Find where the given text appears and provide that cell's center as (X, Y) coordinate. 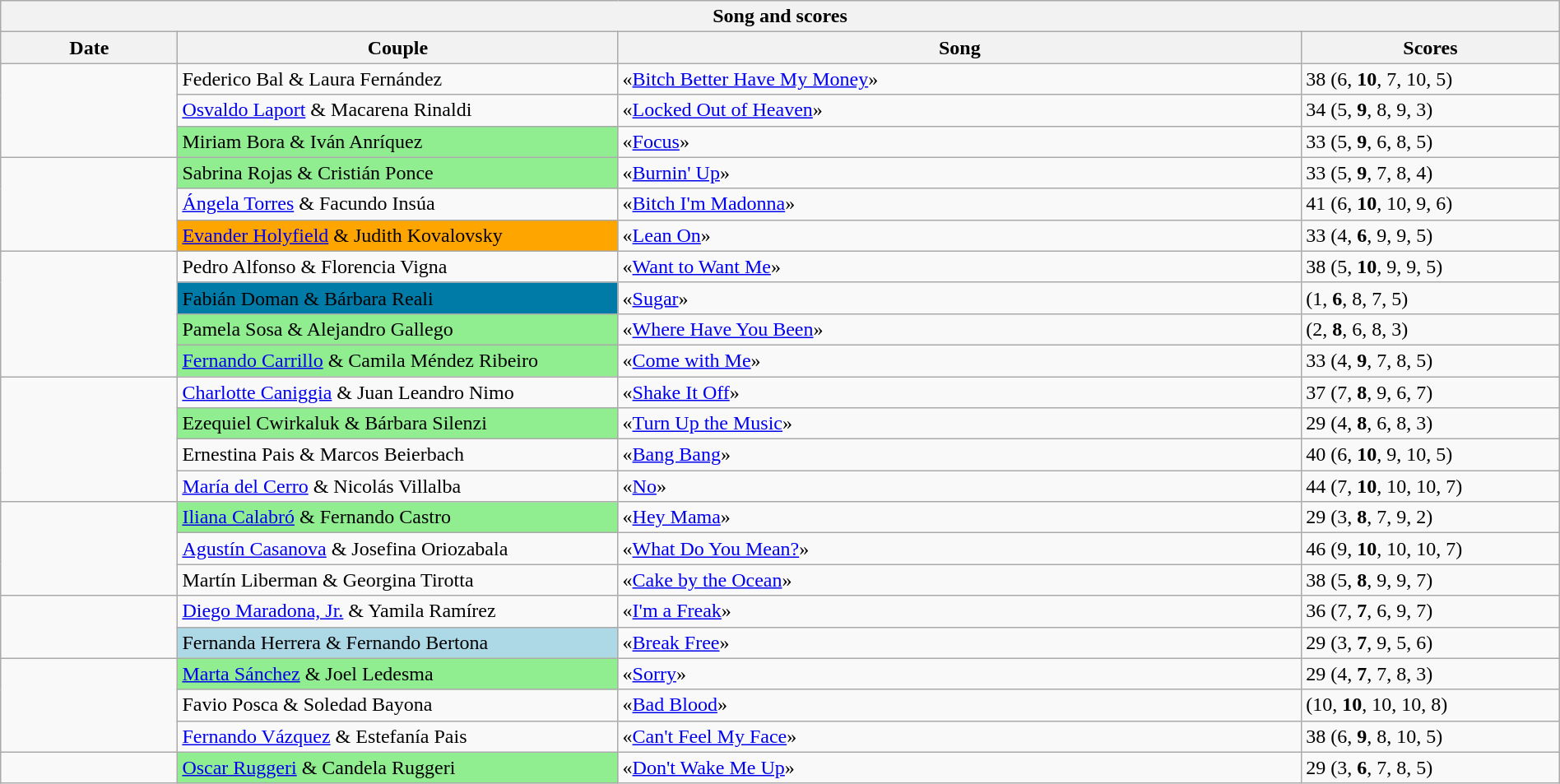
Couple (398, 48)
44 (7, 10, 10, 10, 7) (1431, 486)
«Come with Me» (959, 360)
Miriam Bora & Iván Anríquez (398, 141)
33 (5, 9, 6, 8, 5) (1431, 141)
38 (5, 10, 9, 9, 5) (1431, 267)
«Bad Blood» (959, 705)
«Bitch Better Have My Money» (959, 79)
Pedro Alfonso & Florencia Vigna (398, 267)
«Bang Bang» (959, 455)
«Break Free» (959, 643)
Marta Sánchez & Joel Ledesma (398, 674)
«Locked Out of Heaven» (959, 110)
Iliana Calabró & Fernando Castro (398, 517)
María del Cerro & Nicolás Villalba (398, 486)
«Sorry» (959, 674)
«Turn Up the Music» (959, 424)
Fernanda Herrera & Fernando Bertona (398, 643)
40 (6, 10, 9, 10, 5) (1431, 455)
33 (4, 6, 9, 9, 5) (1431, 235)
Osvaldo Laport & Macarena Rinaldi (398, 110)
29 (3, 7, 9, 5, 6) (1431, 643)
Song and scores (780, 16)
Oscar Ruggeri & Candela Ruggeri (398, 768)
«Can't Feel My Face» (959, 736)
Charlotte Caniggia & Juan Leandro Nimo (398, 392)
Ángela Torres & Facundo Insúa (398, 204)
Sabrina Rojas & Cristián Ponce (398, 173)
29 (3, 6, 7, 8, 5) (1431, 768)
«Hey Mama» (959, 517)
Favio Posca & Soledad Bayona (398, 705)
«Lean On» (959, 235)
(1, 6, 8, 7, 5) (1431, 298)
29 (4, 7, 7, 8, 3) (1431, 674)
«What Do You Mean?» (959, 549)
«Focus» (959, 141)
33 (5, 9, 7, 8, 4) (1431, 173)
38 (6, 10, 7, 10, 5) (1431, 79)
36 (7, 7, 6, 9, 7) (1431, 611)
Song (959, 48)
«Where Have You Been» (959, 329)
41 (6, 10, 10, 9, 6) (1431, 204)
«Don't Wake Me Up» (959, 768)
Pamela Sosa & Alejandro Gallego (398, 329)
Evander Holyfield & Judith Kovalovsky (398, 235)
«Shake It Off» (959, 392)
Federico Bal & Laura Fernández (398, 79)
(10, 10, 10, 10, 8) (1431, 705)
Diego Maradona, Jr. & Yamila Ramírez (398, 611)
Ezequiel Cwirkaluk & Bárbara Silenzi (398, 424)
(2, 8, 6, 8, 3) (1431, 329)
«I'm a Freak» (959, 611)
Ernestina Pais & Marcos Beierbach (398, 455)
«Cake by the Ocean» (959, 580)
«Sugar» (959, 298)
38 (5, 8, 9, 9, 7) (1431, 580)
29 (3, 8, 7, 9, 2) (1431, 517)
«Burnin' Up» (959, 173)
Date (89, 48)
46 (9, 10, 10, 10, 7) (1431, 549)
«Want to Want Me» (959, 267)
«Bitch I'm Madonna» (959, 204)
Agustín Casanova & Josefina Oriozabala (398, 549)
38 (6, 9, 8, 10, 5) (1431, 736)
33 (4, 9, 7, 8, 5) (1431, 360)
Fabián Doman & Bárbara Reali (398, 298)
34 (5, 9, 8, 9, 3) (1431, 110)
37 (7, 8, 9, 6, 7) (1431, 392)
29 (4, 8, 6, 8, 3) (1431, 424)
Fernando Carrillo & Camila Méndez Ribeiro (398, 360)
«No» (959, 486)
Fernando Vázquez & Estefanía Pais (398, 736)
Scores (1431, 48)
Martín Liberman & Georgina Tirotta (398, 580)
